Pinpoint the cell where the given text exists, returning its (X, Y) midpoint coordinate. 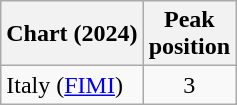
Chart (2024) (72, 34)
Italy (FIMI) (72, 85)
3 (189, 85)
Peakposition (189, 34)
